Return the (X, Y) coordinate for the center point of the cell that contains the specified text.  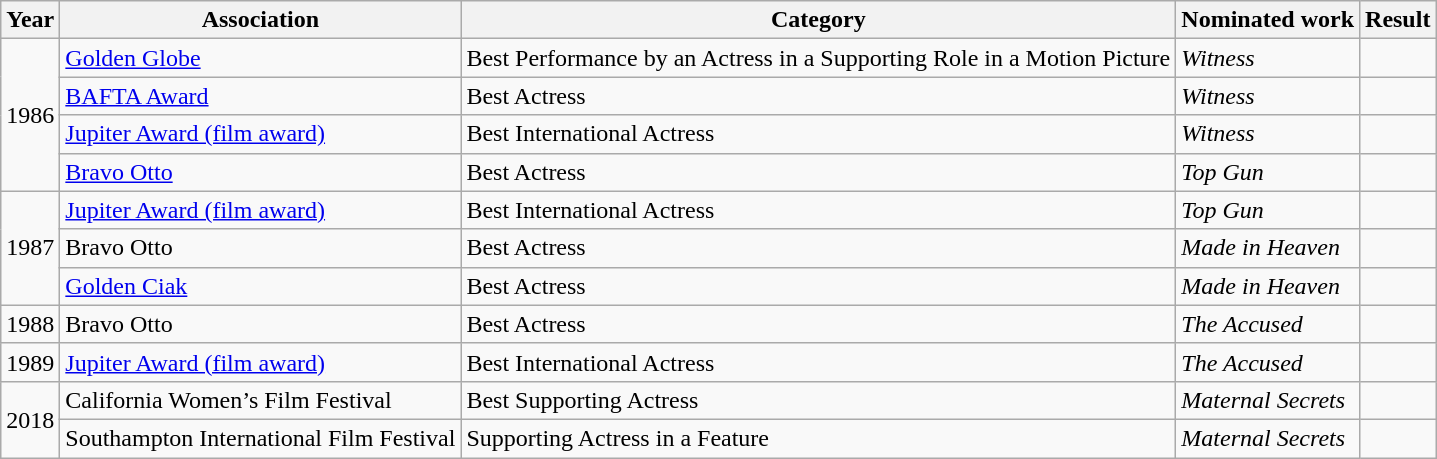
Golden Globe (260, 58)
Best Performance by an Actress in a Supporting Role in a Motion Picture (818, 58)
Category (818, 20)
California Women’s Film Festival (260, 400)
Golden Ciak (260, 286)
1987 (30, 248)
BAFTA Award (260, 96)
Year (30, 20)
1988 (30, 324)
2018 (30, 419)
1989 (30, 362)
1986 (30, 115)
Southampton International Film Festival (260, 438)
Nominated work (1268, 20)
Best Supporting Actress (818, 400)
Supporting Actress in a Feature (818, 438)
Result (1398, 20)
Association (260, 20)
